For the text-containing cell, return its midpoint in (X, Y) coordinate format. 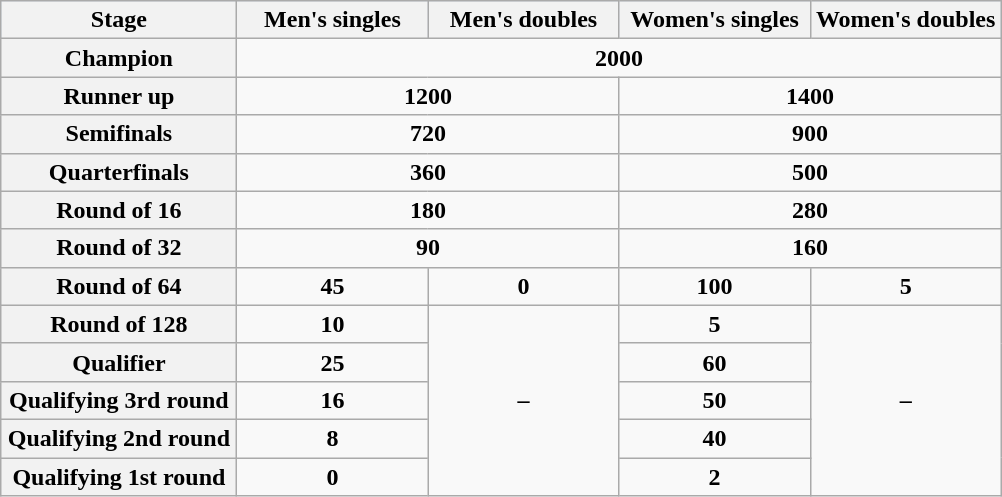
50 (714, 400)
Runner up (119, 96)
8 (332, 438)
180 (428, 210)
Semifinals (119, 134)
Stage (119, 20)
1200 (428, 96)
16 (332, 400)
Men's doubles (524, 20)
Women's singles (714, 20)
Quarterfinals (119, 172)
Round of 16 (119, 210)
500 (810, 172)
280 (810, 210)
Qualifying 1st round (119, 477)
Women's doubles (906, 20)
Qualifier (119, 362)
100 (714, 286)
2 (714, 477)
90 (428, 248)
Round of 32 (119, 248)
Round of 64 (119, 286)
Men's singles (332, 20)
45 (332, 286)
10 (332, 324)
40 (714, 438)
Qualifying 2nd round (119, 438)
Champion (119, 58)
360 (428, 172)
60 (714, 362)
2000 (619, 58)
25 (332, 362)
Round of 128 (119, 324)
720 (428, 134)
Qualifying 3rd round (119, 400)
900 (810, 134)
160 (810, 248)
1400 (810, 96)
